Detect which cell encompasses the target text, then output its [x, y] center coordinate. 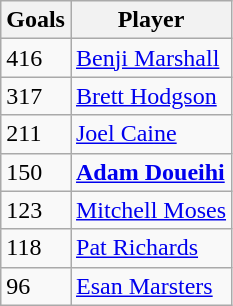
118 [36, 248]
Brett Hodgson [150, 96]
Goals [36, 20]
Mitchell Moses [150, 210]
Adam Doueihi [150, 172]
317 [36, 96]
Player [150, 20]
211 [36, 134]
96 [36, 286]
Pat Richards [150, 248]
Benji Marshall [150, 58]
150 [36, 172]
416 [36, 58]
123 [36, 210]
Esan Marsters [150, 286]
Joel Caine [150, 134]
